Identify which cell holds the provided text, then report its [x, y] central coordinate. 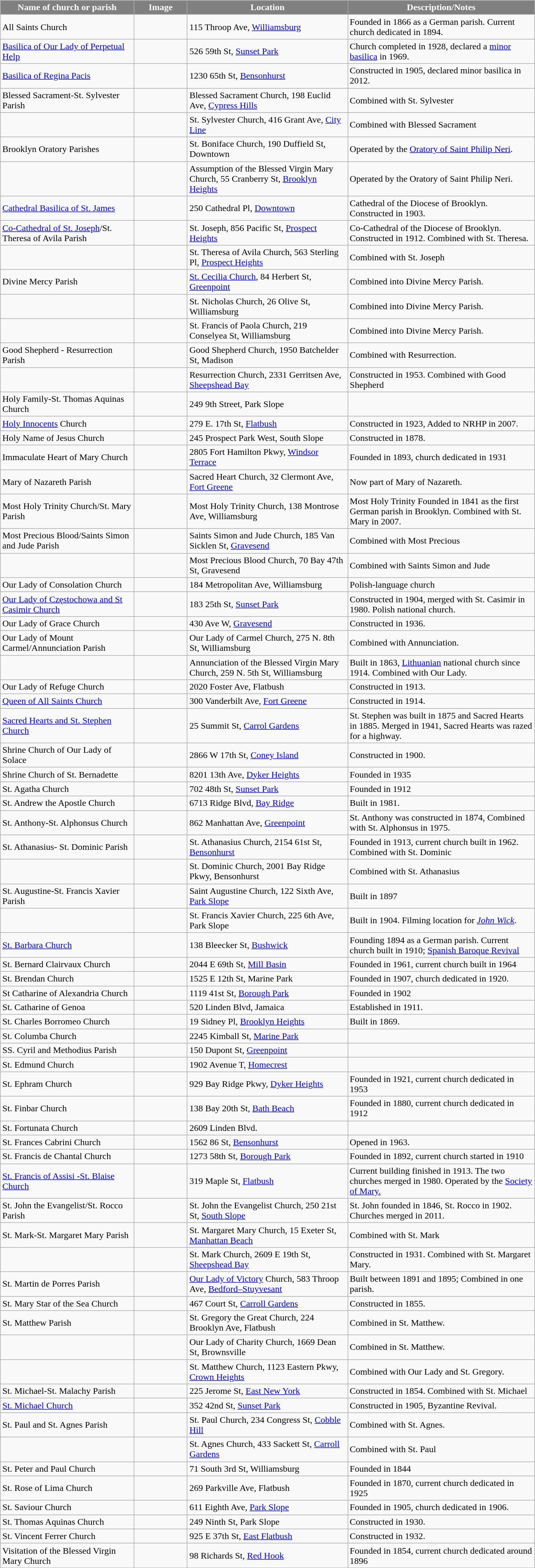
Current building finished in 1913. The two churches merged in 1980. Operated by the Society of Mary. [441, 1181]
St. Saviour Church [67, 1507]
St. Vincent Ferrer Church [67, 1536]
150 Dupont St, Greenpoint [267, 1050]
St. Nicholas Church, 26 Olive St, Williamsburg [267, 306]
Saint Augustine Church, 122 Sixth Ave, Park Slope [267, 896]
Blessed Sacrament-St. Sylvester Parish [67, 100]
St. Agnes Church, 433 Sackett St, Carroll Gardens [267, 1449]
St. Mark-St. Margaret Mary Parish [67, 1235]
1273 58th St, Borough Park [267, 1156]
Combined with Blessed Sacrament [441, 125]
Cathedral of the Diocese of Brooklyn. Constructed in 1903. [441, 208]
St. Matthew Church, 1123 Eastern Pkwy, Crown Heights [267, 1372]
Good Shepherd - Resurrection Parish [67, 355]
St. John the Evangelist/St. Rocco Parish [67, 1211]
Constructed in 1923, Added to NRHP in 2007. [441, 424]
Founded in 1866 as a German parish. Current church dedicated in 1894. [441, 27]
St. Anthony was constructed in 1874, Combined with St. Alphonsus in 1975. [441, 822]
St. Columba Church [67, 1036]
St. Mary Star of the Sea Church [67, 1304]
St. Bernard Clairvaux Church [67, 964]
Holy Name of Jesus Church [67, 438]
St. Francis de Chantal Church [67, 1156]
St. Boniface Church, 190 Duffield St, Downtown [267, 149]
St. Charles Borromeo Church [67, 1022]
St. Paul and St. Agnes Parish [67, 1425]
Good Shepherd Church, 1950 Batchelder St, Madison [267, 355]
St. Edmund Church [67, 1065]
Constructed in 1913. [441, 687]
2805 Fort Hamilton Pkwy, Windsor Terrace [267, 457]
Shrine Church of St. Bernadette [67, 775]
St. Michael-St. Malachy Parish [67, 1391]
Founded in 1893, church dedicated in 1931 [441, 457]
Sacred Hearts and St. Stephen Church [67, 726]
St. Francis Xavier Church, 225 6th Ave, Park Slope [267, 920]
Constructed in 1900. [441, 755]
Combined with Our Lady and St. Gregory. [441, 1372]
6713 Ridge Blvd, Bay Ridge [267, 803]
Our Lady of Mount Carmel/Annunciation Parish [67, 643]
Basilica of Our Lady of Perpetual Help [67, 51]
St. Theresa of Avila Church, 563 Sterling Pl, Prospect Heights [267, 257]
Combined with St. Athanasius [441, 871]
Founded in 1935 [441, 775]
St. John the Evangelist Church, 250 21st St, South Slope [267, 1211]
Constructed in 1953. Combined with Good Shepherd [441, 380]
Built in 1897 [441, 896]
Image [161, 8]
Saints Simon and Jude Church, 185 Van Sicklen St, Gravesend [267, 541]
St. Agatha Church [67, 789]
269 Parkville Ave, Flatbush [267, 1488]
Brooklyn Oratory Parishes [67, 149]
Founded in 1912 [441, 789]
Built in 1904. Filming location for John Wick. [441, 920]
862 Manhattan Ave, Greenpoint [267, 822]
St. Michael Church [67, 1405]
Founded in 1854, current church dedicated around 1896 [441, 1555]
71 South 3rd St, Williamsburg [267, 1469]
St. Thomas Aquinas Church [67, 1522]
Founded in 1902 [441, 993]
Constructed in 1936. [441, 623]
St. Augustine-St. Francis Xavier Parish [67, 896]
St. Finbar Church [67, 1108]
1562 86 St, Bensonhurst [267, 1142]
Combined with Annunciation. [441, 643]
Built in 1869. [441, 1022]
St. Anthony-St. Alphonsus Church [67, 822]
Name of church or parish [67, 8]
St. Andrew the Apostle Church [67, 803]
Constructed in 1904, merged with St. Casimir in 1980. Polish national church. [441, 604]
Constructed in 1855. [441, 1304]
Sacred Heart Church, 32 Clermont Ave, Fort Greene [267, 482]
St. Sylvester Church, 416 Grant Ave, City Line [267, 125]
Constructed in 1930. [441, 1522]
Combined with St. Joseph [441, 257]
1119 41st St, Borough Park [267, 993]
Church completed in 1928, declared a minor basilica in 1969. [441, 51]
St. Barbara Church [67, 945]
Founded in 1892, current church started in 1910 [441, 1156]
Our Lady of Victory Church, 583 Throop Ave, Bedford–Stuyvesant [267, 1284]
Holy Family-St. Thomas Aquinas Church [67, 404]
Blessed Sacrament Church, 198 Euclid Ave, Cypress Hills [267, 100]
Combined with Saints Simon and Jude [441, 565]
300 Vanderbilt Ave, Fort Greene [267, 701]
Constructed in 1931. Combined with St. Margaret Mary. [441, 1260]
Queen of All Saints Church [67, 701]
Constructed in 1905, Byzantine Revival. [441, 1405]
Combined with St. Mark [441, 1235]
Founding 1894 as a German parish. Current church built in 1910; Spanish Baroque Revival [441, 945]
Most Precious Blood Church, 70 Bay 47th St, Gravesend [267, 565]
Built between 1891 and 1895; Combined in one parish. [441, 1284]
702 48th St, Sunset Park [267, 789]
Combined with St. Agnes. [441, 1425]
279 E. 17th St, Flatbush [267, 424]
Constructed in 1914. [441, 701]
138 Bay 20th St, Bath Beach [267, 1108]
Established in 1911. [441, 1007]
Constructed in 1878. [441, 438]
St. Catharine of Genoa [67, 1007]
467 Court St, Carroll Gardens [267, 1304]
Our Lady of Częstochowa and St Casimir Church [67, 604]
St. Dominic Church, 2001 Bay Ridge Pkwy, Bensonhurst [267, 871]
Founded in 1844 [441, 1469]
Combined with Most Precious [441, 541]
8201 13th Ave, Dyker Heights [267, 775]
Our Lady of Grace Church [67, 623]
Founded in 1905, church dedicated in 1906. [441, 1507]
2020 Foster Ave, Flatbush [267, 687]
St. Paul Church, 234 Congress St, Cobble Hill [267, 1425]
115 Throop Ave, Williamsburg [267, 27]
520 Linden Blvd, Jamaica [267, 1007]
Visitation of the Blessed Virgin Mary Church [67, 1555]
St Catharine of Alexandria Church [67, 993]
138 Bleecker St, Bushwick [267, 945]
Co-Cathedral of St. Joseph/St. Theresa of Avila Parish [67, 232]
Combined with St. Sylvester [441, 100]
Shrine Church of Our Lady of Solace [67, 755]
St. Athanasius- St. Dominic Parish [67, 847]
1525 E 12th St, Marine Park [267, 978]
St. Ephram Church [67, 1084]
St. Rose of Lima Church [67, 1488]
Most Precious Blood/Saints Simon and Jude Parish [67, 541]
Founded in 1913, current church built in 1962. Combined with St. Dominic [441, 847]
352 42nd St, Sunset Park [267, 1405]
Founded in 1961, current church built in 1964 [441, 964]
Polish-language church [441, 585]
Basilica of Regina Pacis [67, 76]
430 Ave W, Gravesend [267, 623]
2866 W 17th St, Coney Island [267, 755]
Resurrection Church, 2331 Gerritsen Ave, Sheepshead Bay [267, 380]
Immaculate Heart of Mary Church [67, 457]
225 Jerome St, East New York [267, 1391]
Description/Notes [441, 8]
St. Francis of Assisi -St. Blaise Church [67, 1181]
929 Bay Ridge Pkwy, Dyker Heights [267, 1084]
25 Summit St, Carrol Gardens [267, 726]
98 Richards St, Red Hook [267, 1555]
249 9th Street, Park Slope [267, 404]
925 E 37th St, East Flatbush [267, 1536]
St. John founded in 1846, St. Rocco in 1902. Churches merged in 2011. [441, 1211]
Our Lady of Consolation Church [67, 585]
St. Frances Cabrini Church [67, 1142]
Cathedral Basilica of St. James [67, 208]
526 59th St, Sunset Park [267, 51]
184 Metropolitan Ave, Williamsburg [267, 585]
St. Martin de Porres Parish [67, 1284]
Now part of Mary of Nazareth. [441, 482]
Founded in 1880, current church dedicated in 1912 [441, 1108]
St. Francis of Paola Church, 219 Conselyea St, Williamsburg [267, 331]
St. Matthew Parish [67, 1323]
Most Holy Trinity Church/St. Mary Parish [67, 511]
Combined with Resurrection. [441, 355]
1230 65th St, Bensonhurst [267, 76]
St. Gregory the Great Church, 224 Brooklyn Ave, Flatbush [267, 1323]
Founded in 1907, church dedicated in 1920. [441, 978]
St. Mark Church, 2609 E 19th St, Sheepshead Bay [267, 1260]
319 Maple St, Flatbush [267, 1181]
611 Eighth Ave, Park Slope [267, 1507]
Divine Mercy Parish [67, 281]
Constructed in 1905, declared minor basilica in 2012. [441, 76]
St. Brendan Church [67, 978]
St. Stephen was built in 1875 and Sacred Hearts in 1885. Merged in 1941, Sacred Hearts was razed for a highway. [441, 726]
183 25th St, Sunset Park [267, 604]
Most Holy Trinity Founded in 1841 as the first German parish in Brooklyn. Combined with St. Mary in 2007. [441, 511]
St. Athanasius Church, 2154 61st St, Bensonhurst [267, 847]
2609 Linden Blvd. [267, 1128]
1902 Avenue T, Homecrest [267, 1065]
St. Joseph, 856 Pacific St, Prospect Heights [267, 232]
Constructed in 1932. [441, 1536]
St. Fortunata Church [67, 1128]
Built in 1863, Lithuanian national church since 1914. Combined with Our Lady. [441, 667]
St. Margaret Mary Church, 15 Exeter St, Manhattan Beach [267, 1235]
250 Cathedral Pl, Downtown [267, 208]
Our Lady of Carmel Church, 275 N. 8th St, Williamsburg [267, 643]
Founded in 1870, current church dedicated in 1925 [441, 1488]
249 Ninth St, Park Slope [267, 1522]
Holy Innocents Church [67, 424]
Opened in 1963. [441, 1142]
Combined with St. Paul [441, 1449]
2245 Kimball St, Marine Park [267, 1036]
Built in 1981. [441, 803]
Founded in 1921, current church dedicated in 1953 [441, 1084]
Co-Cathedral of the Diocese of Brooklyn. Constructed in 1912. Combined with St. Theresa. [441, 232]
Most Holy Trinity Church, 138 Montrose Ave, Williamsburg [267, 511]
Mary of Nazareth Parish [67, 482]
Our Lady of Charity Church, 1669 Dean St, Brownsville [267, 1348]
Annunciation of the Blessed Virgin Mary Church, 259 N. 5th St, Williamsburg [267, 667]
St. Cecilia Church, 84 Herbert St, Greenpoint [267, 281]
Our Lady of Refuge Church [67, 687]
2044 E 69th St, Mill Basin [267, 964]
St. Peter and Paul Church [67, 1469]
Location [267, 8]
All Saints Church [67, 27]
Assumption of the Blessed Virgin Mary Church, 55 Cranberry St, Brooklyn Heights [267, 179]
245 Prospect Park West, South Slope [267, 438]
Constructed in 1854. Combined with St. Michael [441, 1391]
SS. Cyril and Methodius Parish [67, 1050]
19 Sidney Pl, Brooklyn Heights [267, 1022]
